Scan for the cell matching the given text and deliver its [x, y] coordinate at center. 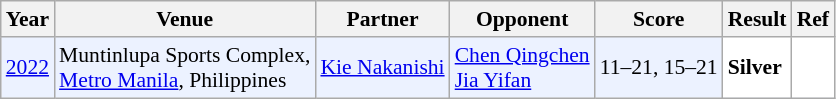
Year [28, 19]
Muntinlupa Sports Complex,Metro Manila, Philippines [184, 68]
Kie Nakanishi [382, 68]
Partner [382, 19]
Chen Qingchen Jia Yifan [522, 68]
Result [758, 19]
11–21, 15–21 [659, 68]
2022 [28, 68]
Score [659, 19]
Opponent [522, 19]
Venue [184, 19]
Ref [813, 19]
Silver [758, 68]
